Search for the cell housing the specified text and yield its [X, Y] center coordinate. 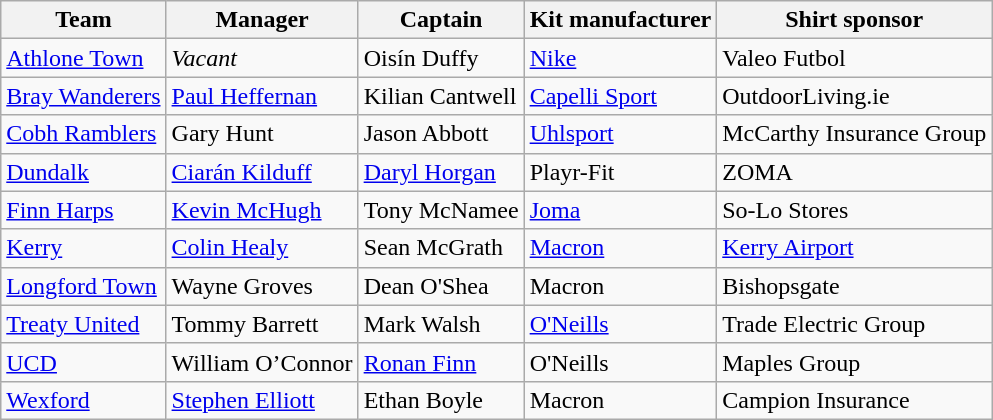
Bishopsgate [854, 286]
Colin Healy [262, 248]
Kilian Cantwell [441, 96]
Finn Harps [84, 210]
Jason Abbott [441, 134]
Treaty United [84, 324]
Daryl Horgan [441, 172]
McCarthy Insurance Group [854, 134]
Oisín Duffy [441, 58]
Playr-Fit [620, 172]
William O’Connor [262, 362]
Ethan Boyle [441, 400]
ZOMA [854, 172]
Vacant [262, 58]
Dean O'Shea [441, 286]
UCD [84, 362]
Bray Wanderers [84, 96]
Paul Heffernan [262, 96]
Wayne Groves [262, 286]
Nike [620, 58]
Sean McGrath [441, 248]
Team [84, 20]
Tommy Barrett [262, 324]
Ciarán Kilduff [262, 172]
Kit manufacturer [620, 20]
Gary Hunt [262, 134]
Trade Electric Group [854, 324]
Tony McNamee [441, 210]
Longford Town [84, 286]
Athlone Town [84, 58]
Valeo Futbol [854, 58]
Cobh Ramblers [84, 134]
Uhlsport [620, 134]
Campion Insurance [854, 400]
Capelli Sport [620, 96]
Captain [441, 20]
Kerry Airport [854, 248]
Wexford [84, 400]
Maples Group [854, 362]
Kerry [84, 248]
Stephen Elliott [262, 400]
Kevin McHugh [262, 210]
Manager [262, 20]
So-Lo Stores [854, 210]
Joma [620, 210]
Mark Walsh [441, 324]
Dundalk [84, 172]
Ronan Finn [441, 362]
OutdoorLiving.ie [854, 96]
Shirt sponsor [854, 20]
